Determine the (x, y) coordinate at the center of the cell enclosing the given text.  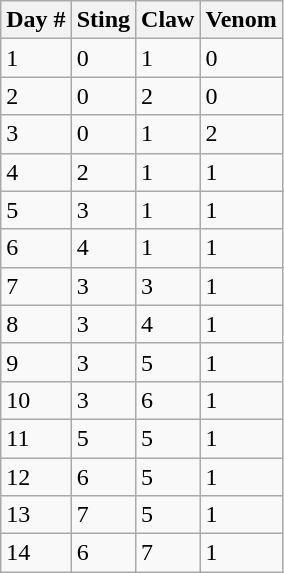
12 (36, 477)
9 (36, 362)
Claw (168, 20)
8 (36, 324)
Day # (36, 20)
14 (36, 553)
11 (36, 438)
Venom (241, 20)
10 (36, 400)
Sting (103, 20)
13 (36, 515)
